Find where the given text appears and provide that cell's center as [X, Y] coordinate. 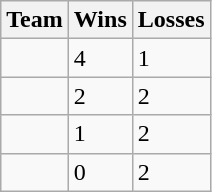
4 [100, 58]
0 [100, 172]
Losses [171, 20]
Team [35, 20]
Wins [100, 20]
